Detect which cell encompasses the target text, then output its [X, Y] center coordinate. 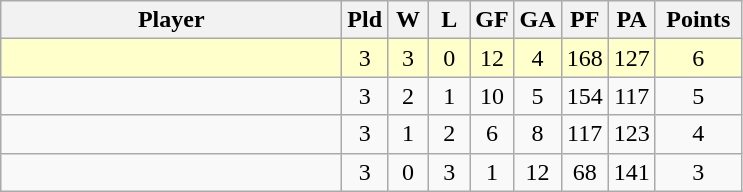
PF [584, 20]
Player [172, 20]
68 [584, 172]
GF [492, 20]
L [450, 20]
8 [538, 134]
PA [632, 20]
168 [584, 58]
GA [538, 20]
154 [584, 96]
123 [632, 134]
10 [492, 96]
Points [698, 20]
141 [632, 172]
W [408, 20]
Pld [365, 20]
127 [632, 58]
